Detect which cell encompasses the target text, then output its (X, Y) center coordinate. 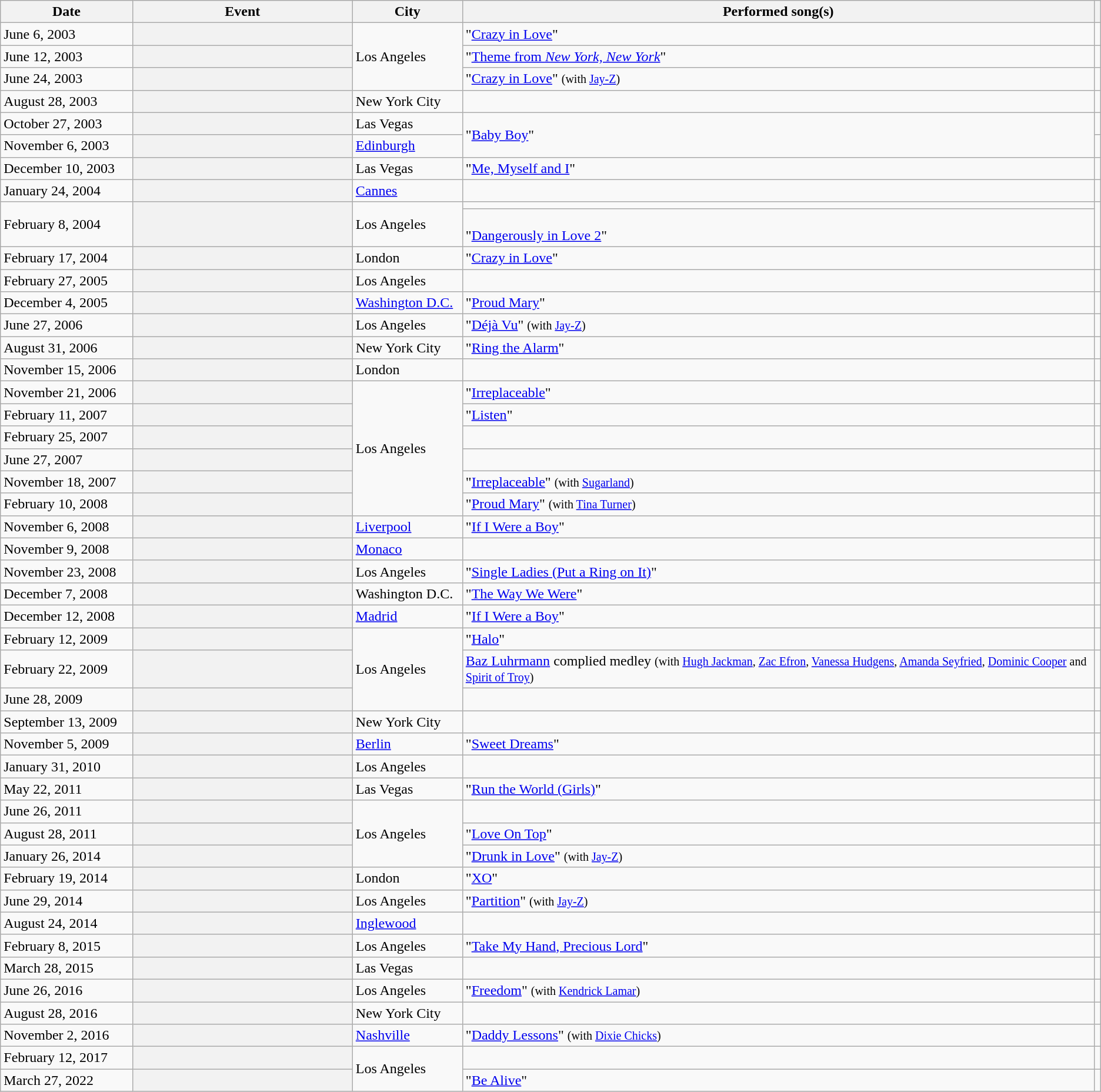
November 5, 2009 (66, 744)
January 26, 2014 (66, 856)
August 24, 2014 (66, 923)
February 10, 2008 (66, 504)
November 9, 2008 (66, 549)
December 7, 2008 (66, 594)
Berlin (407, 744)
February 12, 2017 (66, 1058)
March 27, 2022 (66, 1080)
Madrid (407, 616)
Nashville (407, 1036)
February 8, 2015 (66, 945)
June 27, 2006 (66, 325)
August 28, 2016 (66, 1013)
"Take My Hand, Precious Lord" (778, 945)
January 24, 2004 (66, 191)
"Irreplaceable" (778, 392)
"Freedom" (with Kendrick Lamar) (778, 990)
"Irreplaceable" (with Sugarland) (778, 482)
November 23, 2008 (66, 571)
"Proud Mary" (with Tina Turner) (778, 504)
February 19, 2014 (66, 878)
August 28, 2003 (66, 101)
June 26, 2016 (66, 990)
"Be Alive" (778, 1080)
"Déjà Vu" (with Jay-Z) (778, 325)
December 4, 2005 (66, 303)
November 6, 2003 (66, 146)
November 18, 2007 (66, 482)
June 24, 2003 (66, 79)
December 10, 2003 (66, 168)
"The Way We Were" (778, 594)
June 6, 2003 (66, 34)
Monaco (407, 549)
February 27, 2005 (66, 281)
"Theme from New York, New York" (778, 56)
"Ring the Alarm" (778, 348)
November 15, 2006 (66, 370)
February 11, 2007 (66, 415)
Event (242, 12)
Edinburgh (407, 146)
"Baby Boy" (778, 135)
"Dangerously in Love 2" (778, 227)
"XO" (778, 878)
June 28, 2009 (66, 700)
Liverpool (407, 527)
November 2, 2016 (66, 1036)
Cannes (407, 191)
June 12, 2003 (66, 56)
November 6, 2008 (66, 527)
"Me, Myself and I" (778, 168)
February 12, 2009 (66, 638)
February 8, 2004 (66, 224)
"Love On Top" (778, 834)
"Crazy in Love" (with Jay-Z) (778, 79)
City (407, 12)
Inglewood (407, 923)
February 17, 2004 (66, 258)
June 26, 2011 (66, 811)
September 13, 2009 (66, 722)
"Drunk in Love" (with Jay-Z) (778, 856)
"Daddy Lessons" (with Dixie Chicks) (778, 1036)
March 28, 2015 (66, 968)
Date (66, 12)
June 29, 2014 (66, 901)
"Proud Mary" (778, 303)
"Listen" (778, 415)
August 31, 2006 (66, 348)
"Single Ladies (Put a Ring on It)" (778, 571)
"Halo" (778, 638)
Performed song(s) (778, 12)
November 21, 2006 (66, 392)
October 27, 2003 (66, 124)
February 25, 2007 (66, 437)
"Sweet Dreams" (778, 744)
June 27, 2007 (66, 460)
"Run the World (Girls)" (778, 789)
May 22, 2011 (66, 789)
January 31, 2010 (66, 767)
December 12, 2008 (66, 616)
"Partition" (with Jay-Z) (778, 901)
August 28, 2011 (66, 834)
February 22, 2009 (66, 670)
Baz Luhrmann complied medley (with Hugh Jackman, Zac Efron, Vanessa Hudgens, Amanda Seyfried, Dominic Cooper and Spirit of Troy) (778, 670)
